Search for the cell housing the specified text and yield its [X, Y] center coordinate. 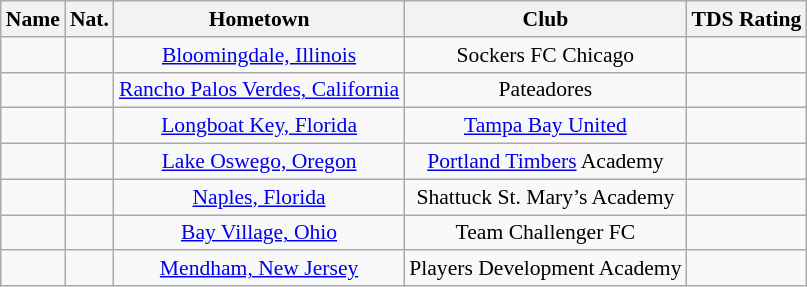
Hometown [259, 19]
Team Challenger FC [545, 233]
Portland Timbers Academy [545, 162]
TDS Rating [747, 19]
Players Development Academy [545, 269]
Nat. [90, 19]
Longboat Key, Florida [259, 126]
Bloomingdale, Illinois [259, 55]
Tampa Bay United [545, 126]
Shattuck St. Mary’s Academy [545, 197]
Bay Village, Ohio [259, 233]
Sockers FC Chicago [545, 55]
Name [33, 19]
Club [545, 19]
Lake Oswego, Oregon [259, 162]
Pateadores [545, 90]
Naples, Florida [259, 197]
Mendham, New Jersey [259, 269]
Rancho Palos Verdes, California [259, 90]
